Detect which cell encompasses the target text, then output its (X, Y) center coordinate. 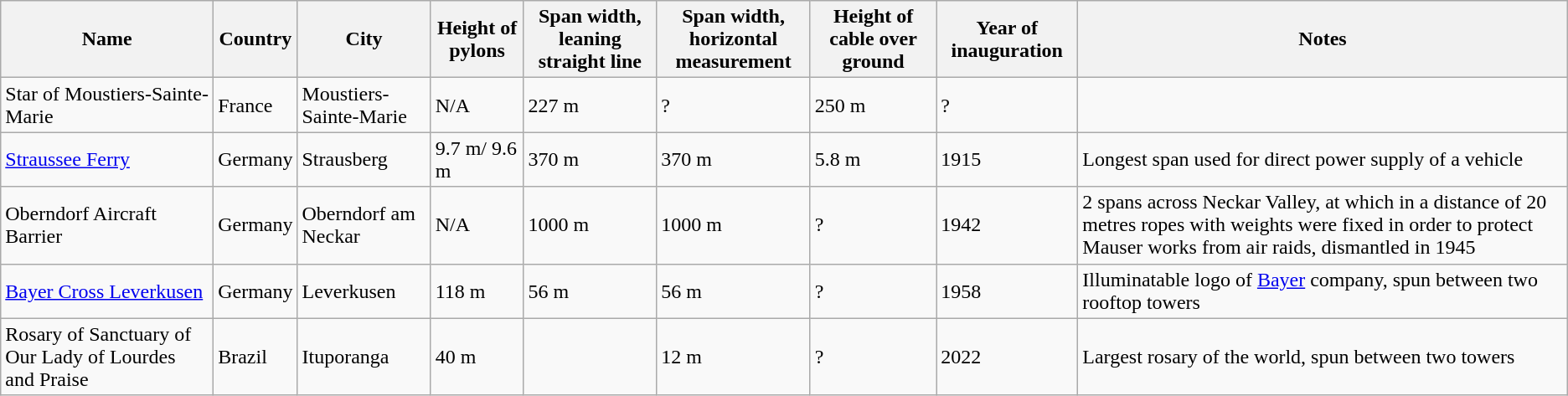
Straussee Ferry (107, 159)
40 m (477, 357)
Illuminatable logo of Bayer company, spun between two rooftop towers (1323, 291)
Longest span used for direct power supply of a vehicle (1323, 159)
Brazil (255, 357)
1958 (1007, 291)
France (255, 105)
9.7 m/ 9.6 m (477, 159)
Star of Moustiers-Sainte-Marie (107, 105)
1942 (1007, 225)
Height of cable over ground (873, 39)
Rosary of Sanctuary of Our Lady of Lourdes and Praise (107, 357)
Year of inauguration (1007, 39)
Country (255, 39)
Notes (1323, 39)
Span width, leaning straight line (590, 39)
Name (107, 39)
118 m (477, 291)
Oberndorf am Neckar (364, 225)
Leverkusen (364, 291)
Strausberg (364, 159)
227 m (590, 105)
City (364, 39)
Bayer Cross Leverkusen (107, 291)
Ituporanga (364, 357)
Height of pylons (477, 39)
Oberndorf Aircraft Barrier (107, 225)
2022 (1007, 357)
5.8 m (873, 159)
250 m (873, 105)
Span width, horizontal measurement (734, 39)
12 m (734, 357)
1915 (1007, 159)
Largest rosary of the world, spun between two towers (1323, 357)
Moustiers-Sainte-Marie (364, 105)
